Output the (X, Y) coordinate of the center of the cell containing the given text.  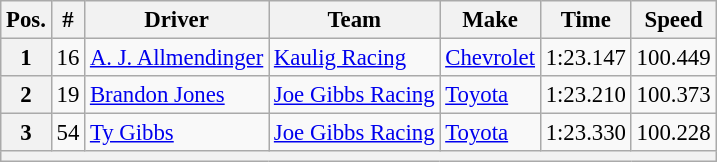
Make (490, 20)
Driver (177, 20)
Chevrolet (490, 58)
3 (26, 133)
Time (586, 20)
Pos. (26, 20)
Ty Gibbs (177, 133)
100.449 (674, 58)
Team (354, 20)
Kaulig Racing (354, 58)
19 (68, 95)
100.228 (674, 133)
A. J. Allmendinger (177, 58)
1 (26, 58)
# (68, 20)
Brandon Jones (177, 95)
100.373 (674, 95)
16 (68, 58)
1:23.210 (586, 95)
1:23.147 (586, 58)
Speed (674, 20)
2 (26, 95)
54 (68, 133)
1:23.330 (586, 133)
